From the cell containing the given text, extract its center point as [x, y] coordinate. 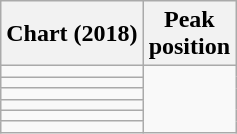
Peakposition [189, 34]
Chart (2018) [72, 34]
